Output the [x, y] coordinate of the center of the cell containing the given text.  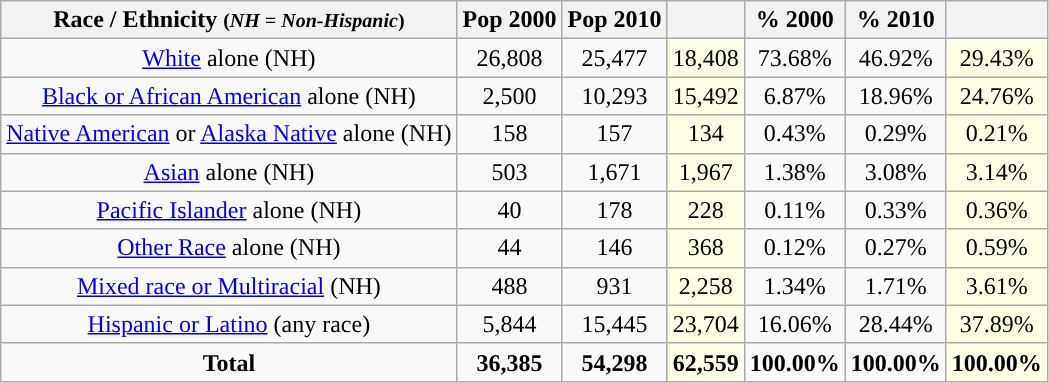
Race / Ethnicity (NH = Non-Hispanic) [229, 20]
134 [706, 134]
Mixed race or Multiracial (NH) [229, 286]
3.14% [996, 172]
24.76% [996, 96]
29.43% [996, 58]
18.96% [896, 96]
18,408 [706, 58]
40 [510, 210]
0.59% [996, 248]
25,477 [614, 58]
Pop 2010 [614, 20]
2,500 [510, 96]
368 [706, 248]
Native American or Alaska Native alone (NH) [229, 134]
Black or African American alone (NH) [229, 96]
0.21% [996, 134]
931 [614, 286]
0.43% [794, 134]
0.11% [794, 210]
15,445 [614, 324]
1,967 [706, 172]
3.61% [996, 286]
0.29% [896, 134]
0.36% [996, 210]
6.87% [794, 96]
5,844 [510, 324]
0.12% [794, 248]
62,559 [706, 362]
16.06% [794, 324]
503 [510, 172]
28.44% [896, 324]
Pop 2000 [510, 20]
37.89% [996, 324]
0.27% [896, 248]
178 [614, 210]
26,808 [510, 58]
158 [510, 134]
White alone (NH) [229, 58]
Other Race alone (NH) [229, 248]
3.08% [896, 172]
36,385 [510, 362]
1.38% [794, 172]
1.71% [896, 286]
54,298 [614, 362]
% 2000 [794, 20]
44 [510, 248]
73.68% [794, 58]
157 [614, 134]
% 2010 [896, 20]
Asian alone (NH) [229, 172]
488 [510, 286]
228 [706, 210]
23,704 [706, 324]
2,258 [706, 286]
146 [614, 248]
10,293 [614, 96]
46.92% [896, 58]
Pacific Islander alone (NH) [229, 210]
0.33% [896, 210]
15,492 [706, 96]
1,671 [614, 172]
Total [229, 362]
1.34% [794, 286]
Hispanic or Latino (any race) [229, 324]
